Capture the cell that displays the provided text and extract its (x, y) central coordinate. 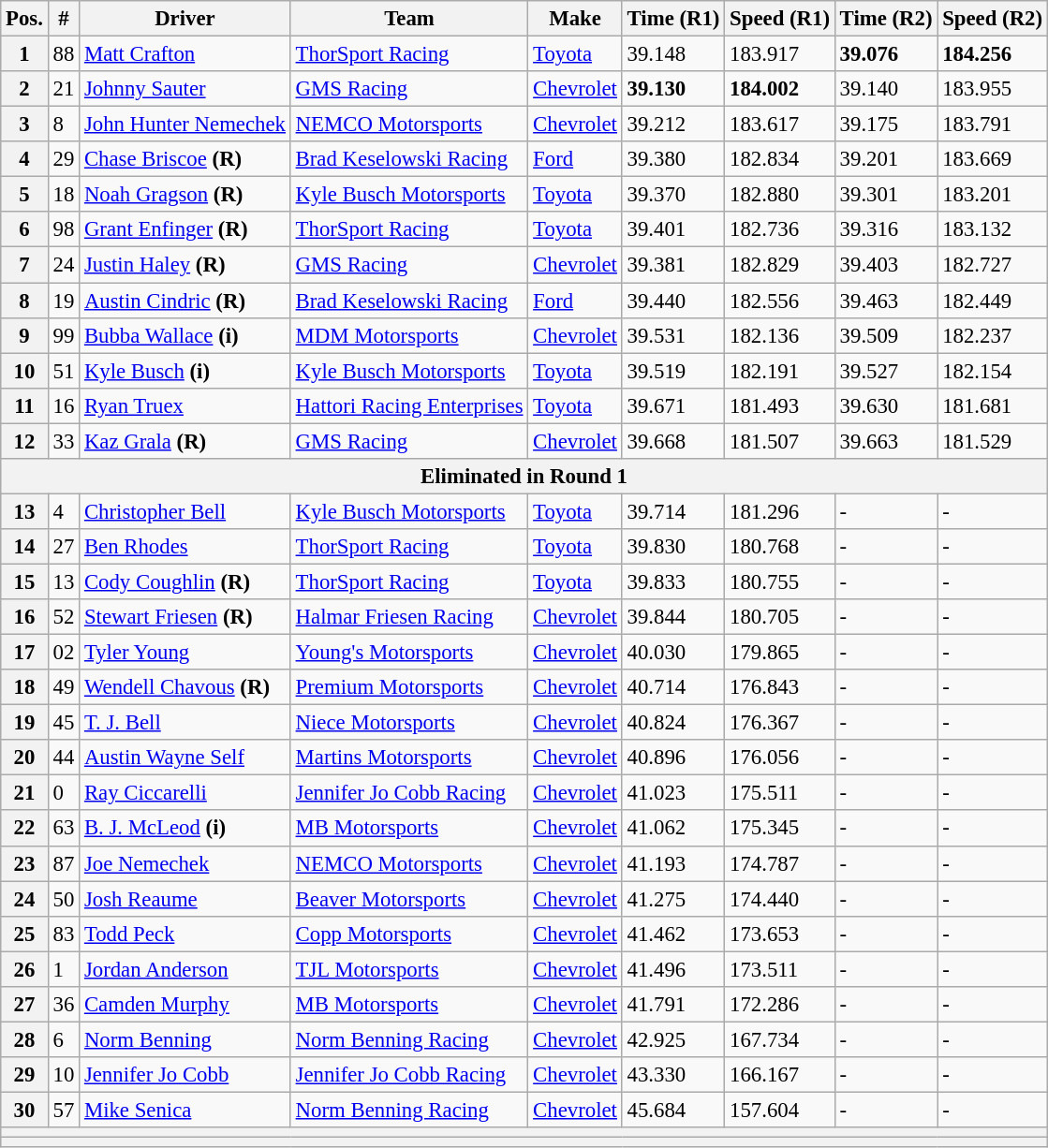
175.511 (780, 793)
45.684 (673, 1110)
Martins Motorsports (409, 758)
39.714 (673, 511)
Stewart Friesen (R) (185, 617)
Cody Coughlin (R) (185, 581)
40.030 (673, 653)
9 (24, 335)
43.330 (673, 1075)
T. J. Bell (185, 723)
39.830 (673, 547)
39.201 (886, 159)
183.917 (780, 54)
John Hunter Nemechek (185, 125)
50 (64, 899)
182.829 (780, 265)
41.791 (673, 1005)
39.531 (673, 335)
12 (24, 441)
83 (64, 934)
39.663 (886, 441)
182.191 (780, 371)
20 (24, 758)
30 (24, 1110)
Jennifer Jo Cobb (185, 1075)
Bubba Wallace (i) (185, 335)
Speed (R2) (993, 19)
179.865 (780, 653)
41.062 (673, 829)
Young's Motorsports (409, 653)
174.787 (780, 863)
176.843 (780, 687)
Time (R2) (886, 19)
26 (24, 969)
181.529 (993, 441)
52 (64, 617)
41.275 (673, 899)
182.237 (993, 335)
39.316 (886, 229)
182.834 (780, 159)
183.132 (993, 229)
Halmar Friesen Racing (409, 617)
11 (24, 405)
39.671 (673, 405)
Christopher Bell (185, 511)
Ray Ciccarelli (185, 793)
Driver (185, 19)
Austin Cindric (R) (185, 301)
182.880 (780, 195)
172.286 (780, 1005)
166.167 (780, 1075)
181.493 (780, 405)
39.440 (673, 301)
Eliminated in Round 1 (524, 477)
175.345 (780, 829)
Team (409, 19)
Todd Peck (185, 934)
Tyler Young (185, 653)
182.154 (993, 371)
182.556 (780, 301)
5 (24, 195)
Mike Senica (185, 1110)
44 (64, 758)
57 (64, 1110)
49 (64, 687)
28 (24, 1039)
174.440 (780, 899)
39.148 (673, 54)
181.296 (780, 511)
Camden Murphy (185, 1005)
3 (24, 125)
15 (24, 581)
25 (24, 934)
39.140 (886, 89)
183.669 (993, 159)
23 (24, 863)
39.463 (886, 301)
Matt Crafton (185, 54)
42.925 (673, 1039)
02 (64, 653)
173.511 (780, 969)
182.736 (780, 229)
Joe Nemechek (185, 863)
22 (24, 829)
180.755 (780, 581)
40.714 (673, 687)
39.380 (673, 159)
183.791 (993, 125)
88 (64, 54)
Niece Motorsports (409, 723)
39.527 (886, 371)
41.462 (673, 934)
40.896 (673, 758)
45 (64, 723)
39.301 (886, 195)
183.617 (780, 125)
39.403 (886, 265)
Kyle Busch (i) (185, 371)
Hattori Racing Enterprises (409, 405)
0 (64, 793)
2 (24, 89)
Austin Wayne Self (185, 758)
Beaver Motorsports (409, 899)
180.768 (780, 547)
Wendell Chavous (R) (185, 687)
184.002 (780, 89)
17 (24, 653)
181.507 (780, 441)
39.630 (886, 405)
182.136 (780, 335)
Ryan Truex (185, 405)
Chase Briscoe (R) (185, 159)
181.681 (993, 405)
Time (R1) (673, 19)
63 (64, 829)
39.519 (673, 371)
B. J. McLeod (i) (185, 829)
Jordan Anderson (185, 969)
176.367 (780, 723)
Norm Benning (185, 1039)
Grant Enfinger (R) (185, 229)
Speed (R1) (780, 19)
# (64, 19)
39.212 (673, 125)
41.496 (673, 969)
Kaz Grala (R) (185, 441)
39.833 (673, 581)
Josh Reaume (185, 899)
14 (24, 547)
39.076 (886, 54)
33 (64, 441)
176.056 (780, 758)
Pos. (24, 19)
Noah Gragson (R) (185, 195)
51 (64, 371)
39.130 (673, 89)
Premium Motorsports (409, 687)
182.449 (993, 301)
99 (64, 335)
39.401 (673, 229)
Copp Motorsports (409, 934)
7 (24, 265)
39.370 (673, 195)
87 (64, 863)
167.734 (780, 1039)
40.824 (673, 723)
Ben Rhodes (185, 547)
TJL Motorsports (409, 969)
39.668 (673, 441)
39.844 (673, 617)
39.175 (886, 125)
184.256 (993, 54)
39.509 (886, 335)
183.955 (993, 89)
MDM Motorsports (409, 335)
182.727 (993, 265)
39.381 (673, 265)
173.653 (780, 934)
Make (575, 19)
36 (64, 1005)
41.023 (673, 793)
41.193 (673, 863)
98 (64, 229)
Johnny Sauter (185, 89)
180.705 (780, 617)
183.201 (993, 195)
Justin Haley (R) (185, 265)
157.604 (780, 1110)
